For the text-containing cell, return its midpoint in (x, y) coordinate format. 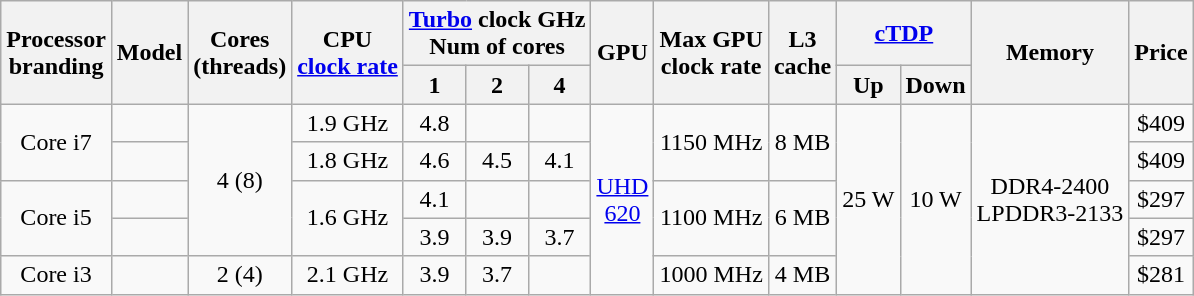
Cores(threads) (240, 52)
1 (434, 85)
Core i5 (56, 218)
25 W (868, 199)
Core i3 (56, 275)
1000 MHz (711, 275)
Max GPUclock rate (711, 52)
1.9 GHz (348, 123)
$281 (1161, 275)
6 MB (802, 218)
1.6 GHz (348, 218)
Memory (1050, 52)
1.8 GHz (348, 161)
Up (868, 85)
GPU (622, 52)
Core i7 (56, 142)
DDR4-2400LPDDR3-2133 (1050, 199)
8 MB (802, 142)
Turbo clock GHzNum of cores (497, 34)
2.1 GHz (348, 275)
Down (936, 85)
2 (498, 85)
Price (1161, 52)
UHD620 (622, 199)
2 (4) (240, 275)
4 (560, 85)
10 W (936, 199)
4.8 (434, 123)
L3cache (802, 52)
Model (149, 52)
1100 MHz (711, 218)
cTDP (904, 34)
4.5 (498, 161)
CPUclock rate (348, 52)
4.6 (434, 161)
Processorbranding (56, 52)
4 MB (802, 275)
1150 MHz (711, 142)
4 (8) (240, 180)
